Scan for the cell matching the given text and deliver its (x, y) coordinate at center. 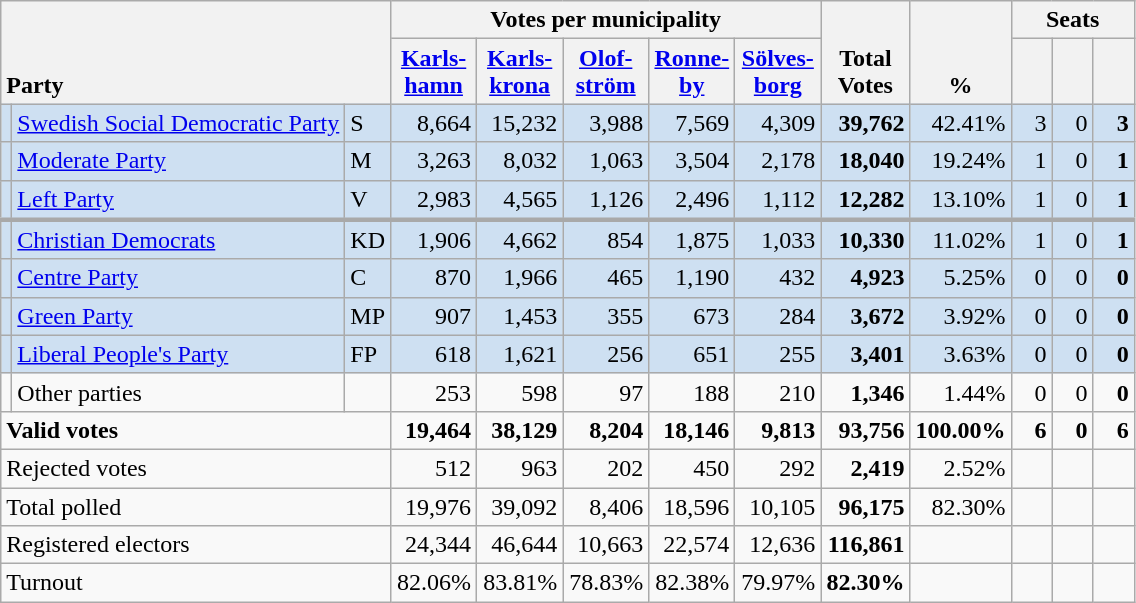
46,644 (520, 545)
1,346 (866, 392)
Left Party (178, 200)
292 (778, 468)
1.44% (960, 392)
4,565 (520, 200)
Registered electors (196, 545)
3,988 (606, 123)
Ronne- by (692, 72)
S (368, 123)
18,596 (692, 507)
2,983 (434, 200)
188 (692, 392)
79.97% (778, 583)
Liberal People's Party (178, 354)
12,282 (866, 200)
83.81% (520, 583)
78.83% (606, 583)
19,976 (434, 507)
39,092 (520, 507)
39,762 (866, 123)
355 (606, 316)
598 (520, 392)
1,190 (692, 278)
100.00% (960, 430)
10,330 (866, 240)
8,032 (520, 161)
4,662 (520, 240)
450 (692, 468)
512 (434, 468)
1,453 (520, 316)
1,112 (778, 200)
Party (196, 52)
97 (606, 392)
2.52% (960, 468)
870 (434, 278)
202 (606, 468)
Moderate Party (178, 161)
2,419 (866, 468)
Total Votes (866, 52)
651 (692, 354)
116,861 (866, 545)
3,263 (434, 161)
1,063 (606, 161)
3.92% (960, 316)
18,040 (866, 161)
C (368, 278)
Karls- krona (520, 72)
82.06% (434, 583)
255 (778, 354)
1,875 (692, 240)
907 (434, 316)
210 (778, 392)
15,232 (520, 123)
253 (434, 392)
Swedish Social Democratic Party (178, 123)
3,504 (692, 161)
13.10% (960, 200)
Turnout (196, 583)
256 (606, 354)
Olof- ström (606, 72)
Sölves- borg (778, 72)
11.02% (960, 240)
673 (692, 316)
10,105 (778, 507)
V (368, 200)
Valid votes (196, 430)
618 (434, 354)
38,129 (520, 430)
7,569 (692, 123)
Christian Democrats (178, 240)
Other parties (178, 392)
96,175 (866, 507)
3,672 (866, 316)
3.63% (960, 354)
284 (778, 316)
MP (368, 316)
82.38% (692, 583)
18,146 (692, 430)
9,813 (778, 430)
Centre Party (178, 278)
854 (606, 240)
1,033 (778, 240)
432 (778, 278)
Green Party (178, 316)
Votes per municipality (606, 20)
2,496 (692, 200)
1,621 (520, 354)
KD (368, 240)
4,923 (866, 278)
3,401 (866, 354)
93,756 (866, 430)
4,309 (778, 123)
963 (520, 468)
2,178 (778, 161)
24,344 (434, 545)
% (960, 52)
1,906 (434, 240)
12,636 (778, 545)
1,966 (520, 278)
42.41% (960, 123)
10,663 (606, 545)
Karls- hamn (434, 72)
Seats (1072, 20)
M (368, 161)
465 (606, 278)
22,574 (692, 545)
Rejected votes (196, 468)
8,204 (606, 430)
5.25% (960, 278)
FP (368, 354)
19,464 (434, 430)
8,406 (606, 507)
19.24% (960, 161)
Total polled (196, 507)
1,126 (606, 200)
8,664 (434, 123)
